Detect which cell encompasses the target text, then output its [X, Y] center coordinate. 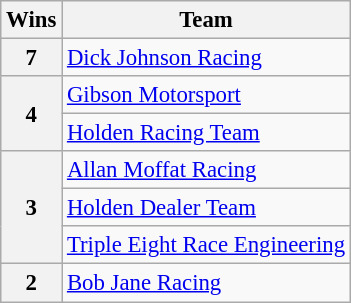
Wins [32, 20]
3 [32, 208]
7 [32, 58]
4 [32, 114]
Team [206, 20]
Holden Dealer Team [206, 208]
Gibson Motorsport [206, 95]
Allan Moffat Racing [206, 170]
Triple Eight Race Engineering [206, 245]
Bob Jane Racing [206, 283]
Dick Johnson Racing [206, 58]
Holden Racing Team [206, 133]
2 [32, 283]
